Pinpoint the cell where the given text exists, returning its (X, Y) midpoint coordinate. 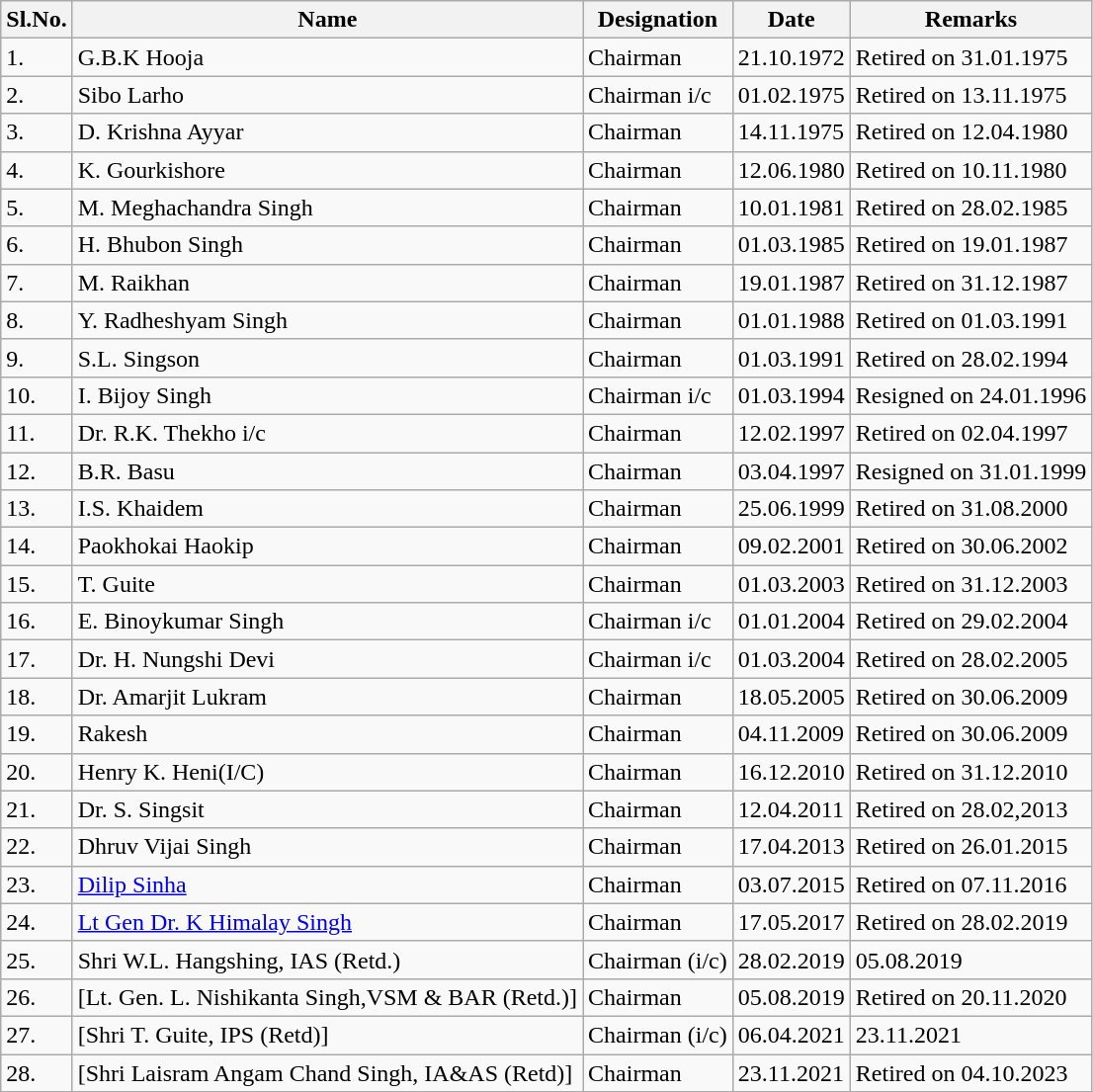
Dr. Amarjit Lukram (327, 697)
01.03.1991 (791, 358)
G.B.K Hooja (327, 57)
[Lt. Gen. L. Nishikanta Singh,VSM & BAR (Retd.)] (327, 997)
12.04.2011 (791, 809)
01.01.1988 (791, 320)
06.04.2021 (791, 1035)
T. Guite (327, 584)
22. (37, 847)
[Shri Laisram Angam Chand Singh, IA&AS (Retd)] (327, 1072)
K. Gourkishore (327, 170)
Retired on 13.11.1975 (970, 95)
16.12.2010 (791, 772)
04.11.2009 (791, 734)
18. (37, 697)
25.06.1999 (791, 509)
12. (37, 471)
Resigned on 31.01.1999 (970, 471)
14. (37, 546)
Retired on 20.11.2020 (970, 997)
01.03.1985 (791, 245)
Retired on 10.11.1980 (970, 170)
Retired on 07.11.2016 (970, 884)
Retired on 28.02,2013 (970, 809)
Dr. R.K. Thekho i/c (327, 433)
S.L. Singson (327, 358)
8. (37, 320)
28. (37, 1072)
Lt Gen Dr. K Himalay Singh (327, 922)
01.03.2004 (791, 659)
Retired on 29.02.2004 (970, 622)
21. (37, 809)
19. (37, 734)
Retired on 28.02.1994 (970, 358)
Paokhokai Haokip (327, 546)
01.03.2003 (791, 584)
5. (37, 208)
Shri W.L. Hangshing, IAS (Retd.) (327, 960)
6. (37, 245)
12.02.1997 (791, 433)
Retired on 31.12.2003 (970, 584)
Retired on 31.01.1975 (970, 57)
25. (37, 960)
23. (37, 884)
Sl.No. (37, 20)
B.R. Basu (327, 471)
H. Bhubon Singh (327, 245)
Retired on 19.01.1987 (970, 245)
1. (37, 57)
3. (37, 132)
Henry K. Heni(I/C) (327, 772)
27. (37, 1035)
16. (37, 622)
Dilip Sinha (327, 884)
Dr. S. Singsit (327, 809)
Retired on 01.03.1991 (970, 320)
Date (791, 20)
13. (37, 509)
[Shri T. Guite, IPS (Retd)] (327, 1035)
14.11.1975 (791, 132)
I. Bijoy Singh (327, 395)
Retired on 04.10.2023 (970, 1072)
Retired on 26.01.2015 (970, 847)
Retired on 02.04.1997 (970, 433)
Remarks (970, 20)
Retired on 31.08.2000 (970, 509)
20. (37, 772)
Retired on 12.04.1980 (970, 132)
17.04.2013 (791, 847)
Retired on 28.02.2019 (970, 922)
10.01.1981 (791, 208)
M. Raikhan (327, 283)
03.07.2015 (791, 884)
Resigned on 24.01.1996 (970, 395)
19.01.1987 (791, 283)
Retired on 28.02.2005 (970, 659)
E. Binoykumar Singh (327, 622)
Retired on 31.12.1987 (970, 283)
I.S. Khaidem (327, 509)
26. (37, 997)
17.05.2017 (791, 922)
24. (37, 922)
Rakesh (327, 734)
Designation (658, 20)
01.03.1994 (791, 395)
Retired on 28.02.1985 (970, 208)
15. (37, 584)
4. (37, 170)
21.10.1972 (791, 57)
Dr. H. Nungshi Devi (327, 659)
9. (37, 358)
03.04.1997 (791, 471)
Sibo Larho (327, 95)
17. (37, 659)
11. (37, 433)
D. Krishna Ayyar (327, 132)
01.01.2004 (791, 622)
Dhruv Vijai Singh (327, 847)
2. (37, 95)
7. (37, 283)
18.05.2005 (791, 697)
Retired on 30.06.2002 (970, 546)
10. (37, 395)
09.02.2001 (791, 546)
M. Meghachandra Singh (327, 208)
12.06.1980 (791, 170)
Name (327, 20)
Retired on 31.12.2010 (970, 772)
28.02.2019 (791, 960)
01.02.1975 (791, 95)
Y. Radheshyam Singh (327, 320)
